Output the [X, Y] coordinate of the center of the cell containing the given text.  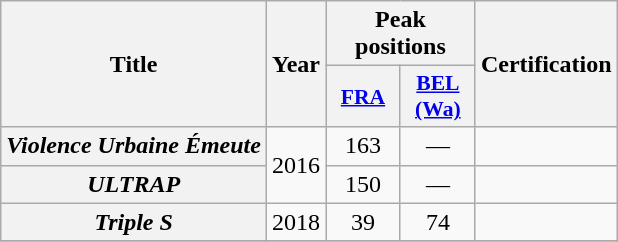
BEL (Wa) [438, 96]
2016 [296, 165]
Triple S [134, 222]
FRA [364, 96]
Violence Urbaine Émeute [134, 146]
Certification [546, 64]
74 [438, 222]
Title [134, 64]
Peak positions [401, 34]
39 [364, 222]
ULTRAP [134, 184]
Year [296, 64]
163 [364, 146]
2018 [296, 222]
150 [364, 184]
